Return the [x, y] coordinate for the center point of the cell that contains the specified text.  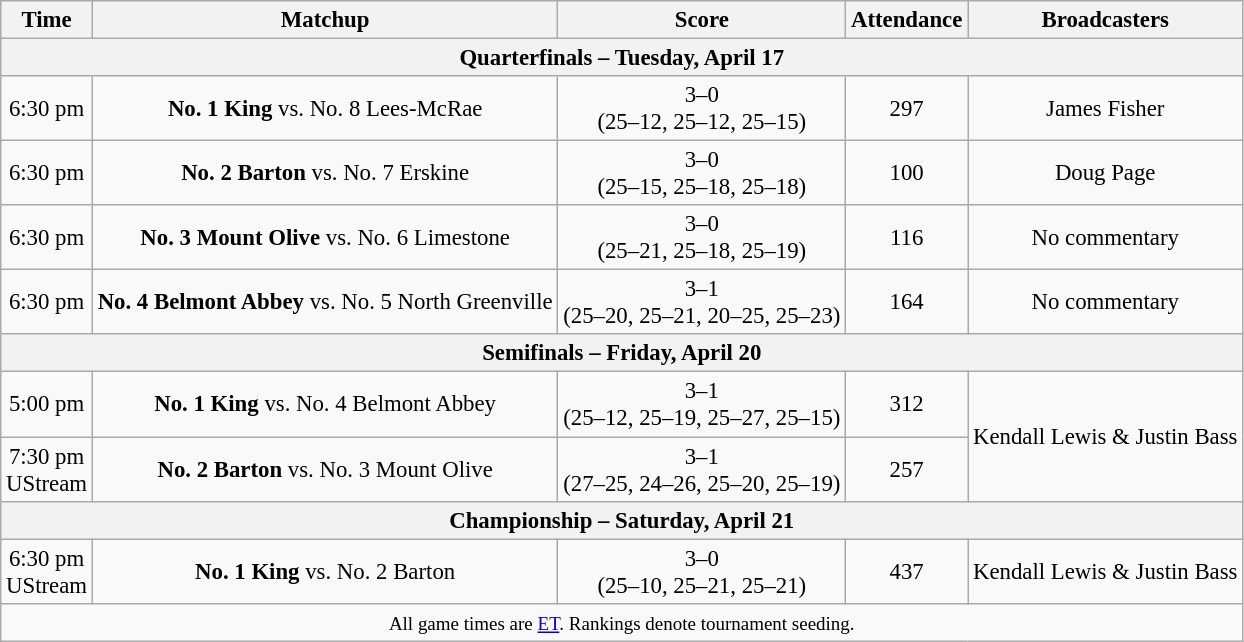
6:30 pmUStream [47, 572]
No. 4 Belmont Abbey vs. No. 5 North Greenville [325, 302]
437 [907, 572]
Doug Page [1106, 174]
7:30 pmUStream [47, 470]
116 [907, 238]
Time [47, 20]
No. 2 Barton vs. No. 3 Mount Olive [325, 470]
Broadcasters [1106, 20]
5:00 pm [47, 404]
Attendance [907, 20]
3–1(25–12, 25–19, 25–27, 25–15) [702, 404]
Quarterfinals – Tuesday, April 17 [622, 58]
257 [907, 470]
No. 1 King vs. No. 2 Barton [325, 572]
Matchup [325, 20]
No. 3 Mount Olive vs. No. 6 Limestone [325, 238]
No. 2 Barton vs. No. 7 Erskine [325, 174]
312 [907, 404]
297 [907, 108]
Championship – Saturday, April 21 [622, 520]
Semifinals – Friday, April 20 [622, 353]
James Fisher [1106, 108]
100 [907, 174]
3–0(25–10, 25–21, 25–21) [702, 572]
164 [907, 302]
No. 1 King vs. No. 4 Belmont Abbey [325, 404]
3–0(25–15, 25–18, 25–18) [702, 174]
3–0(25–21, 25–18, 25–19) [702, 238]
3–0(25–12, 25–12, 25–15) [702, 108]
3–1(25–20, 25–21, 20–25, 25–23) [702, 302]
All game times are ET. Rankings denote tournament seeding. [622, 622]
No. 1 King vs. No. 8 Lees-McRae [325, 108]
Score [702, 20]
3–1(27–25, 24–26, 25–20, 25–19) [702, 470]
